Scan for the cell matching the given text and deliver its [x, y] coordinate at center. 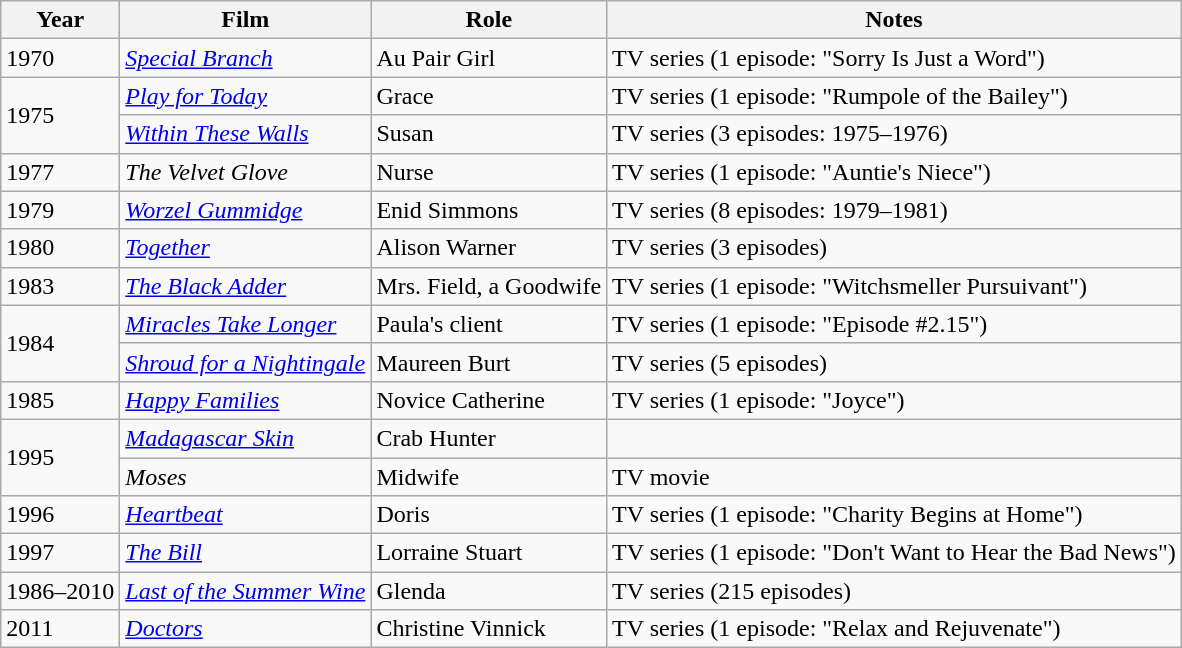
Christine Vinnick [489, 629]
Miracles Take Longer [246, 324]
TV series (1 episode: "Relax and Rejuvenate") [894, 629]
1986–2010 [60, 591]
TV series (8 episodes: 1979–1981) [894, 210]
TV series (215 episodes) [894, 591]
Moses [246, 477]
Glenda [489, 591]
Novice Catherine [489, 400]
Special Branch [246, 58]
Last of the Summer Wine [246, 591]
Heartbeat [246, 515]
Au Pair Girl [489, 58]
TV series (3 episodes) [894, 248]
Nurse [489, 172]
Within These Walls [246, 134]
Midwife [489, 477]
Happy Families [246, 400]
Shroud for a Nightingale [246, 362]
Year [60, 20]
Worzel Gummidge [246, 210]
1970 [60, 58]
TV series (1 episode: "Don't Want to Hear the Bad News") [894, 553]
TV series (1 episode: "Auntie's Niece") [894, 172]
1995 [60, 457]
TV movie [894, 477]
Film [246, 20]
TV series (1 episode: "Episode #2.15") [894, 324]
Maureen Burt [489, 362]
TV series (1 episode: "Sorry Is Just a Word") [894, 58]
The Velvet Glove [246, 172]
1977 [60, 172]
TV series (5 episodes) [894, 362]
Susan [489, 134]
1985 [60, 400]
Lorraine Stuart [489, 553]
1975 [60, 115]
Doris [489, 515]
Together [246, 248]
The Bill [246, 553]
1980 [60, 248]
TV series (1 episode: "Witchsmeller Pursuivant") [894, 286]
Grace [489, 96]
1979 [60, 210]
Play for Today [246, 96]
Enid Simmons [489, 210]
TV series (3 episodes: 1975–1976) [894, 134]
Alison Warner [489, 248]
1983 [60, 286]
TV series (1 episode: "Joyce") [894, 400]
Madagascar Skin [246, 438]
Notes [894, 20]
1997 [60, 553]
Role [489, 20]
Paula's client [489, 324]
Doctors [246, 629]
TV series (1 episode: "Charity Begins at Home") [894, 515]
Crab Hunter [489, 438]
2011 [60, 629]
The Black Adder [246, 286]
Mrs. Field, a Goodwife [489, 286]
TV series (1 episode: "Rumpole of the Bailey") [894, 96]
1996 [60, 515]
1984 [60, 343]
